Search for the cell housing the specified text and yield its [x, y] center coordinate. 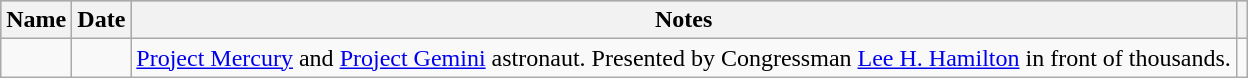
Notes [684, 20]
Name [36, 20]
Date [102, 20]
Project Mercury and Project Gemini astronaut. Presented by Congressman Lee H. Hamilton in front of thousands. [684, 58]
